Search for the cell housing the specified text and yield its (X, Y) center coordinate. 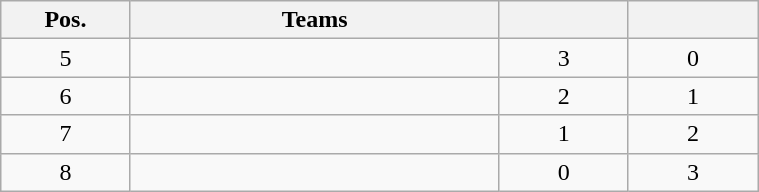
Pos. (66, 20)
8 (66, 172)
Teams (314, 20)
5 (66, 58)
6 (66, 96)
7 (66, 134)
